Find where the given text appears and provide that cell's center as [x, y] coordinate. 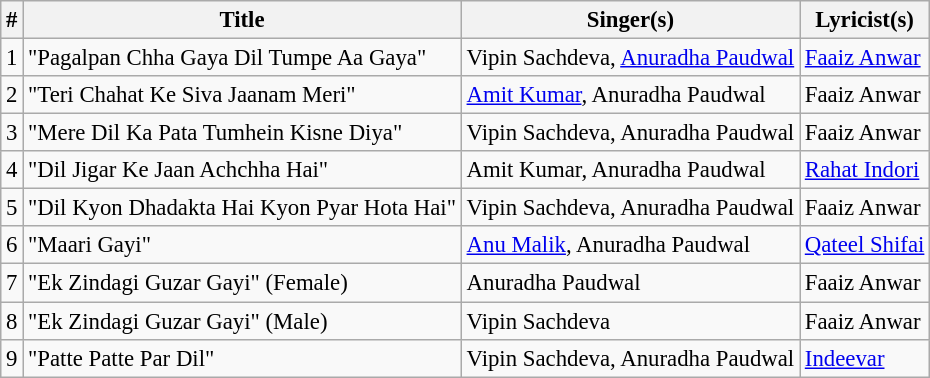
"Maari Gayi" [242, 245]
1 [12, 58]
Anu Malik, Anuradha Paudwal [630, 245]
"Pagalpan Chha Gaya Dil Tumpe Aa Gaya" [242, 58]
Anuradha Paudwal [630, 283]
"Ek Zindagi Guzar Gayi" (Female) [242, 283]
4 [12, 170]
6 [12, 245]
"Mere Dil Ka Pata Tumhein Kisne Diya" [242, 133]
"Dil Kyon Dhadakta Hai Kyon Pyar Hota Hai" [242, 208]
Vipin Sachdeva [630, 321]
"Teri Chahat Ke Siva Jaanam Meri" [242, 95]
7 [12, 283]
"Dil Jigar Ke Jaan Achchha Hai" [242, 170]
9 [12, 358]
5 [12, 208]
Indeevar [865, 358]
Title [242, 20]
2 [12, 95]
# [12, 20]
8 [12, 321]
"Patte Patte Par Dil" [242, 358]
3 [12, 133]
Rahat Indori [865, 170]
Lyricist(s) [865, 20]
Singer(s) [630, 20]
"Ek Zindagi Guzar Gayi" (Male) [242, 321]
Qateel Shifai [865, 245]
